From the cell containing the given text, extract its center point as (X, Y) coordinate. 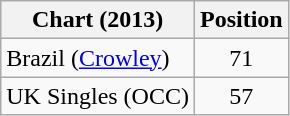
UK Singles (OCC) (98, 96)
Chart (2013) (98, 20)
Position (241, 20)
71 (241, 58)
57 (241, 96)
Brazil (Crowley) (98, 58)
